Output the (X, Y) coordinate of the center of the cell containing the given text.  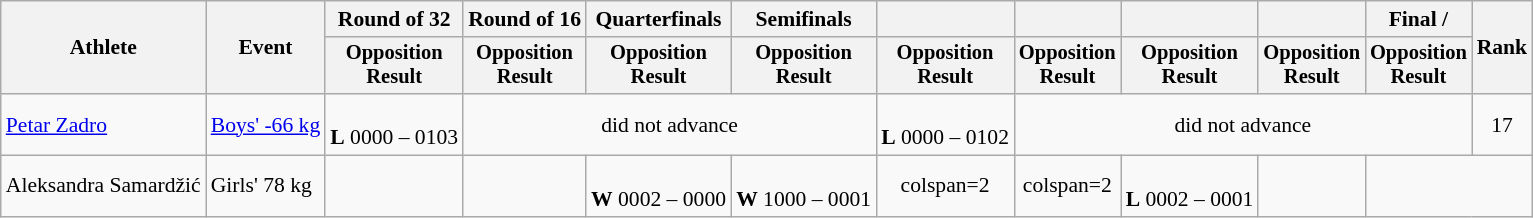
Boys' -66 kg (266, 124)
Petar Zadro (104, 124)
L 0000 – 0102 (945, 124)
Athlete (104, 48)
Round of 16 (524, 19)
Girls' 78 kg (266, 186)
L 0000 – 0103 (394, 124)
W 1000 – 0001 (804, 186)
Rank (1502, 48)
Round of 32 (394, 19)
Aleksandra Samardžić (104, 186)
L 0002 – 0001 (1190, 186)
W 0002 – 0000 (658, 186)
Event (266, 48)
Semifinals (804, 19)
17 (1502, 124)
Final / (1418, 19)
Quarterfinals (658, 19)
